Extract the (X, Y) coordinate from the center of the cell holding the provided text.  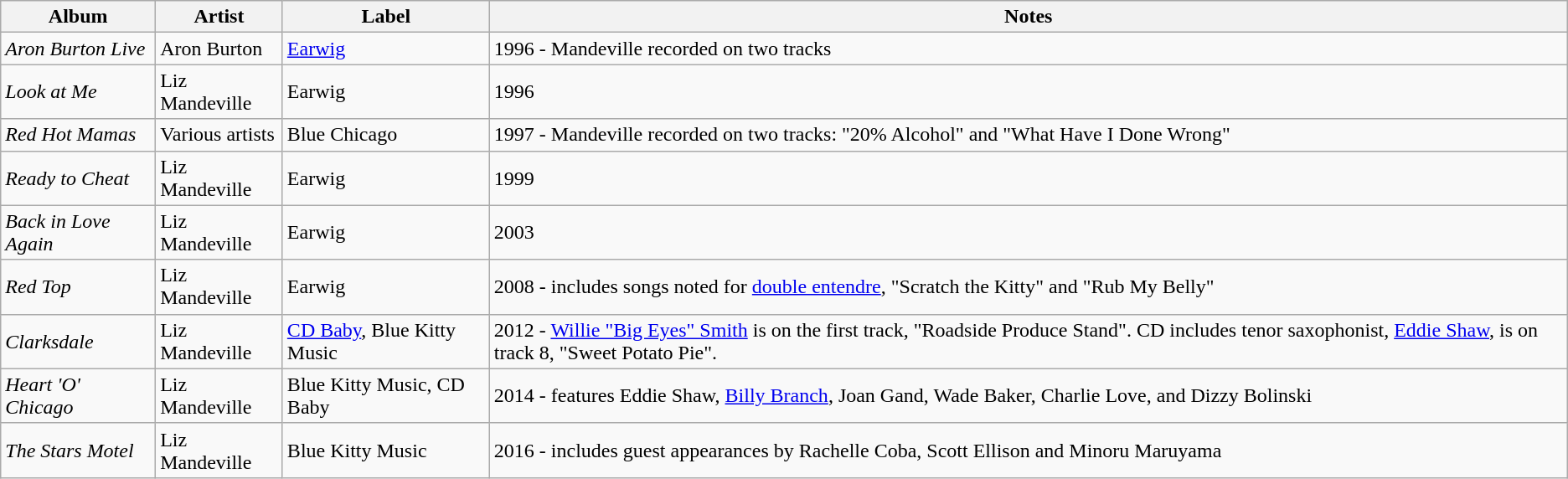
Blue Chicago (385, 135)
Red Hot Mamas (79, 135)
CD Baby, Blue Kitty Music (385, 342)
Clarksdale (79, 342)
Heart 'O' Chicago (79, 395)
Blue Kitty Music, CD Baby (385, 395)
Album (79, 17)
Ready to Cheat (79, 178)
2003 (1029, 233)
Label (385, 17)
1996 (1029, 92)
Blue Kitty Music (385, 451)
Artist (219, 17)
Notes (1029, 17)
Aron Burton Live (79, 49)
Red Top (79, 286)
1999 (1029, 178)
2016 - includes guest appearances by Rachelle Coba, Scott Ellison and Minoru Maruyama (1029, 451)
Aron Burton (219, 49)
2014 - features Eddie Shaw, Billy Branch, Joan Gand, Wade Baker, Charlie Love, and Dizzy Bolinski (1029, 395)
1996 - Mandeville recorded on two tracks (1029, 49)
The Stars Motel (79, 451)
1997 - Mandeville recorded on two tracks: "20% Alcohol" and "What Have I Done Wrong" (1029, 135)
Look at Me (79, 92)
2008 - includes songs noted for double entendre, "Scratch the Kitty" and "Rub My Belly" (1029, 286)
Back in Love Again (79, 233)
Various artists (219, 135)
